Provide the [X, Y] coordinate of the cell's center where the given text is located.  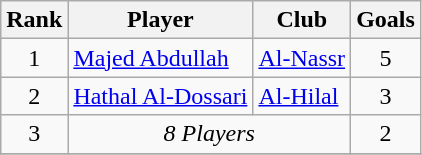
Rank [34, 20]
5 [386, 58]
Majed Abdullah [160, 58]
8 Players [210, 134]
Player [160, 20]
Hathal Al-Dossari [160, 96]
Goals [386, 20]
Al-Nassr [302, 58]
Al-Hilal [302, 96]
1 [34, 58]
Club [302, 20]
